Pinpoint the cell where the given text exists, returning its (X, Y) midpoint coordinate. 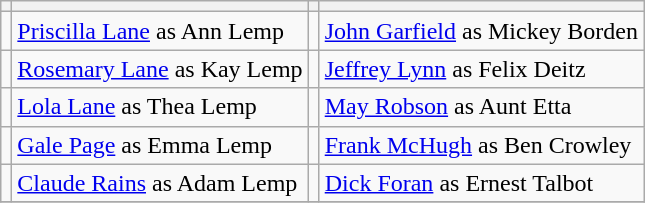
May Robson as Aunt Etta (481, 107)
Lola Lane as Thea Lemp (160, 107)
John Garfield as Mickey Borden (481, 31)
Dick Foran as Ernest Talbot (481, 183)
Priscilla Lane as Ann Lemp (160, 31)
Jeffrey Lynn as Felix Deitz (481, 69)
Rosemary Lane as Kay Lemp (160, 69)
Claude Rains as Adam Lemp (160, 183)
Frank McHugh as Ben Crowley (481, 145)
Gale Page as Emma Lemp (160, 145)
